Determine the (X, Y) coordinate at the center of the cell enclosing the given text.  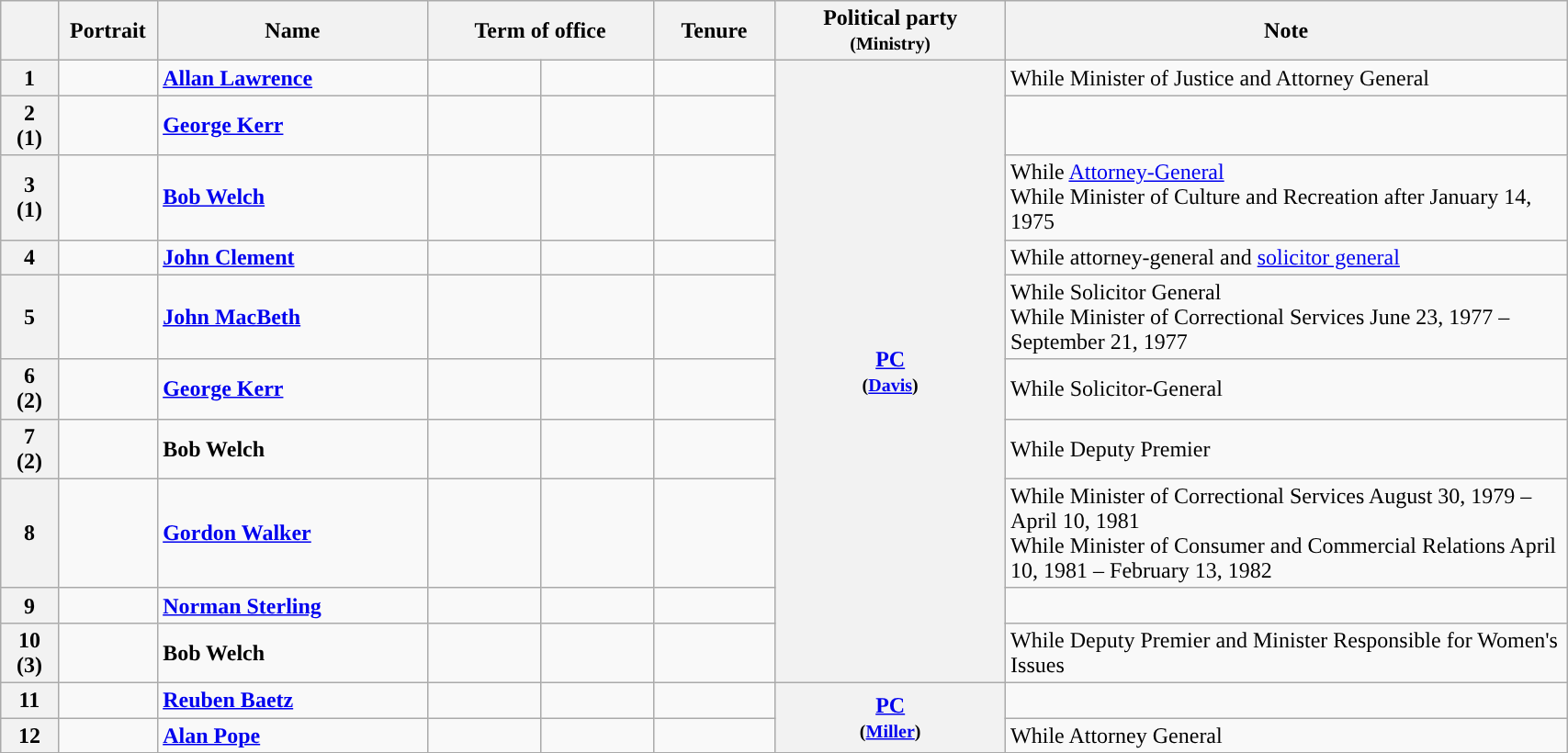
Gordon Walker (292, 533)
9 (29, 605)
While Minister of Justice and Attorney General (1286, 78)
Political party(Ministry) (891, 31)
3 (1) (29, 197)
8 (29, 533)
6 (2) (29, 389)
Tenure (715, 31)
Allan Lawrence (292, 78)
While Solicitor-General (1286, 389)
5 (29, 317)
Portrait (108, 31)
Norman Sterling (292, 605)
12 (29, 736)
4 (29, 257)
Alan Pope (292, 736)
11 (29, 700)
John MacBeth (292, 317)
Name (292, 31)
While Deputy Premier (1286, 448)
2 (1) (29, 125)
7 (2) (29, 448)
PC(Miller) (891, 717)
1 (29, 78)
While Solicitor General While Minister of Correctional Services June 23, 1977 – September 21, 1977 (1286, 317)
PC(Davis) (891, 372)
While Attorney General (1286, 736)
While attorney-general and solicitor general (1286, 257)
Reuben Baetz (292, 700)
Note (1286, 31)
John Clement (292, 257)
While Deputy Premier and Minister Responsible for Women's Issues (1286, 652)
10 (3) (29, 652)
While Attorney-General While Minister of Culture and Recreation after January 14, 1975 (1286, 197)
Term of office (540, 31)
